Provide the [X, Y] coordinate of the cell's center where the given text is located.  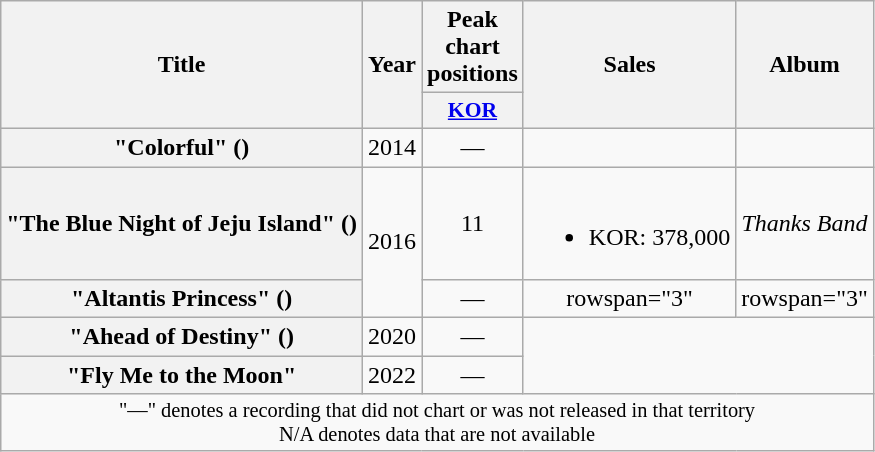
Peak chartpositions [473, 47]
Title [182, 65]
KOR: 378,000 [629, 222]
"—" denotes a recording that did not chart or was not released in that territoryN/A denotes data that are not available [438, 423]
Sales [629, 65]
"Ahead of Destiny" () [182, 337]
Album [805, 65]
2022 [392, 375]
"The Blue Night of Jeju Island" () [182, 222]
2016 [392, 242]
Year [392, 65]
"Fly Me to the Moon" [182, 375]
KOR [473, 111]
"Altantis Princess" () [182, 299]
Thanks Band [805, 222]
11 [473, 222]
"Colorful" () [182, 147]
2020 [392, 337]
2014 [392, 147]
